Return [x, y] of the center of cell containing provided text 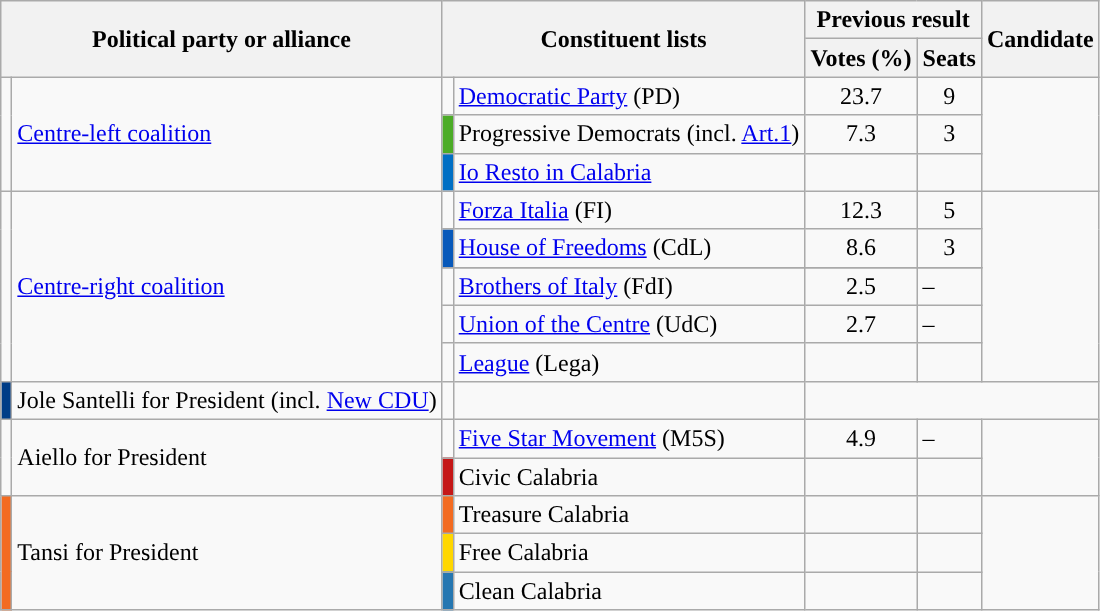
23.7 [861, 96]
Tansi for President [227, 553]
Jole Santelli for President (incl. New CDU) [227, 400]
Seats [949, 58]
Forza Italia (FI) [629, 210]
Civic Calabria [629, 477]
5 [949, 210]
Constituent lists [624, 39]
Brothers of Italy (FdI) [629, 286]
Centre-left coalition [227, 134]
7.3 [861, 134]
Previous result [894, 20]
Five Star Movement (M5S) [629, 438]
Clean Calabria [629, 591]
8.6 [861, 248]
Treasure Calabria [629, 515]
4.9 [861, 438]
Union of the Centre (UdC) [629, 324]
House of Freedoms (CdL) [629, 248]
Political party or alliance [222, 39]
League (Lega) [629, 362]
9 [949, 96]
Aiello for President [227, 457]
Io Resto in Calabria [629, 172]
Candidate [1040, 39]
Free Calabria [629, 553]
2.5 [861, 286]
2.7 [861, 324]
Progressive Democrats (incl. Art.1) [629, 134]
Votes (%) [861, 58]
Centre-right coalition [227, 286]
Democratic Party (PD) [629, 96]
12.3 [861, 210]
